From the cell containing the given text, extract its center point as (x, y) coordinate. 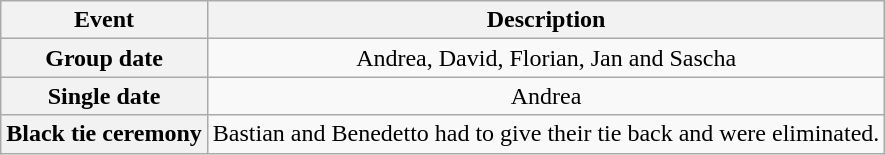
Andrea (546, 96)
Bastian and Benedetto had to give their tie back and were eliminated. (546, 134)
Group date (104, 58)
Single date (104, 96)
Description (546, 20)
Event (104, 20)
Andrea, David, Florian, Jan and Sascha (546, 58)
Black tie ceremony (104, 134)
